Search for the cell housing the specified text and yield its (X, Y) center coordinate. 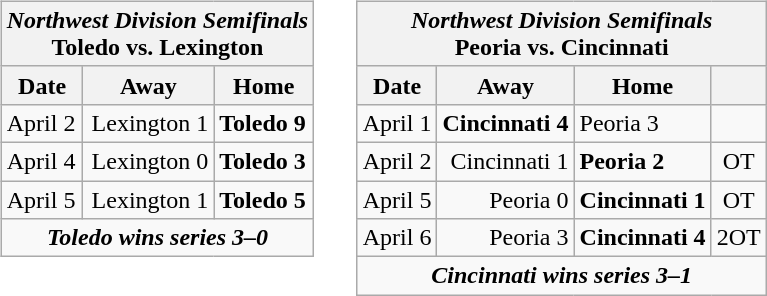
Toledo 5 (264, 199)
April 4 (42, 161)
Peoria 0 (506, 199)
Toledo wins series 3–0 (157, 238)
Cincinnati wins series 3–1 (562, 276)
2OT (738, 238)
Northwest Division Semifinals Peoria vs. Cincinnati (562, 34)
Toledo 9 (264, 123)
Peoria 2 (642, 161)
April 1 (397, 123)
April 6 (397, 238)
Lexington 0 (148, 161)
Northwest Division Semifinals Toledo vs. Lexington (157, 34)
Toledo 3 (264, 161)
